For the text-containing cell, return its midpoint in [X, Y] coordinate format. 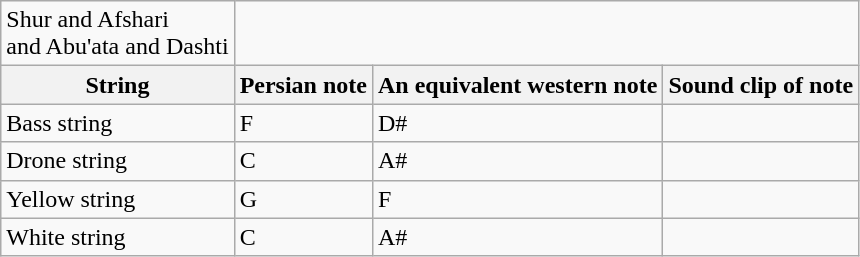
Sound clip of note [761, 85]
Persian note [303, 85]
Drone string [118, 161]
An equivalent western note [517, 85]
Shur and Afshariand Abu'ata and Dashti [118, 34]
D# [517, 123]
Bass string [118, 123]
G [303, 199]
White string [118, 237]
String [118, 85]
Yellow string [118, 199]
